Find where the given text appears and provide that cell's center as [x, y] coordinate. 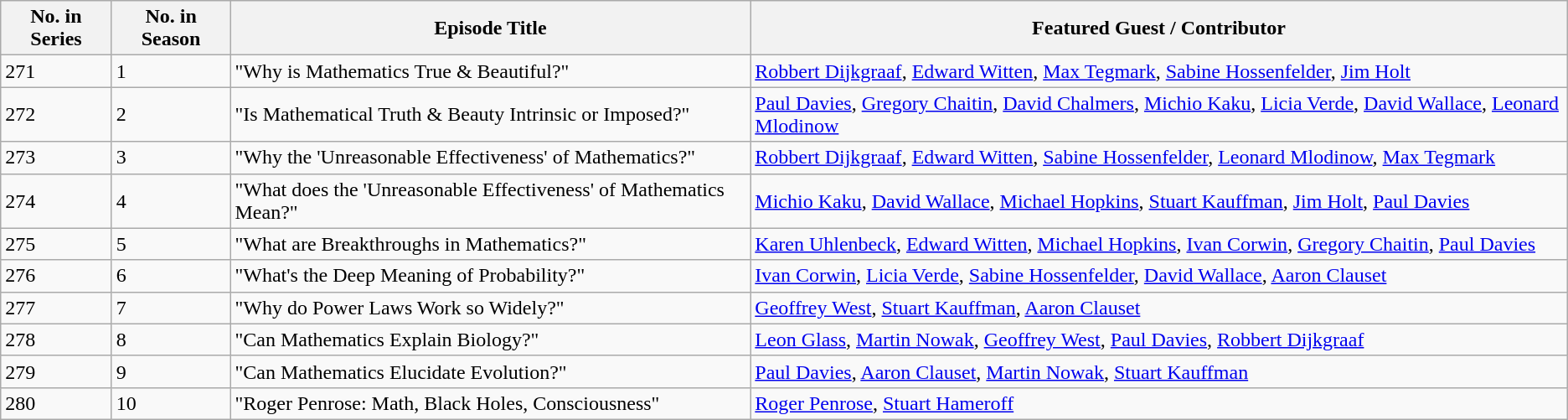
277 [56, 308]
280 [56, 403]
6 [171, 276]
"What are Breakthroughs in Mathematics?" [491, 244]
2 [171, 114]
Karen Uhlenbeck, Edward Witten, Michael Hopkins, Ivan Corwin, Gregory Chaitin, Paul Davies [1159, 244]
"Why do Power Laws Work so Widely?" [491, 308]
Robbert Dijkgraaf, Edward Witten, Sabine Hossenfelder, Leonard Mlodinow, Max Tegmark [1159, 158]
274 [56, 201]
Paul Davies, Aaron Clauset, Martin Nowak, Stuart Kauffman [1159, 371]
8 [171, 340]
1 [171, 71]
"What does the 'Unreasonable Effectiveness' of Mathematics Mean?" [491, 201]
Leon Glass, Martin Nowak, Geoffrey West, Paul Davies, Robbert Dijkgraaf [1159, 340]
271 [56, 71]
Ivan Corwin, Licia Verde, Sabine Hossenfelder, David Wallace, Aaron Clauset [1159, 276]
"Can Mathematics Elucidate Evolution?" [491, 371]
4 [171, 201]
"Why the 'Unreasonable Effectiveness' of Mathematics?" [491, 158]
Roger Penrose, Stuart Hameroff [1159, 403]
Featured Guest / Contributor [1159, 29]
272 [56, 114]
7 [171, 308]
279 [56, 371]
"What's the Deep Meaning of Probability?" [491, 276]
9 [171, 371]
Episode Title [491, 29]
276 [56, 276]
"Roger Penrose: Math, Black Holes, Consciousness" [491, 403]
"Is Mathematical Truth & Beauty Intrinsic or Imposed?" [491, 114]
5 [171, 244]
No. in Series [56, 29]
273 [56, 158]
10 [171, 403]
3 [171, 158]
"Why is Mathematics True & Beautiful?" [491, 71]
278 [56, 340]
Michio Kaku, David Wallace, Michael Hopkins, Stuart Kauffman, Jim Holt, Paul Davies [1159, 201]
Robbert Dijkgraaf, Edward Witten, Max Tegmark, Sabine Hossenfelder, Jim Holt [1159, 71]
275 [56, 244]
Paul Davies, Gregory Chaitin, David Chalmers, Michio Kaku, Licia Verde, David Wallace, Leonard Mlodinow [1159, 114]
No. in Season [171, 29]
Geoffrey West, Stuart Kauffman, Aaron Clauset [1159, 308]
"Can Mathematics Explain Biology?" [491, 340]
